Return the (X, Y) coordinate for the center point of the cell that contains the specified text.  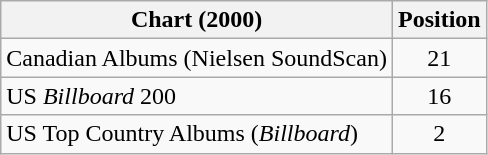
Position (439, 20)
21 (439, 58)
Canadian Albums (Nielsen SoundScan) (197, 58)
US Top Country Albums (Billboard) (197, 134)
Chart (2000) (197, 20)
2 (439, 134)
US Billboard 200 (197, 96)
16 (439, 96)
